Provide the [X, Y] coordinate of the cell's center where the given text is located.  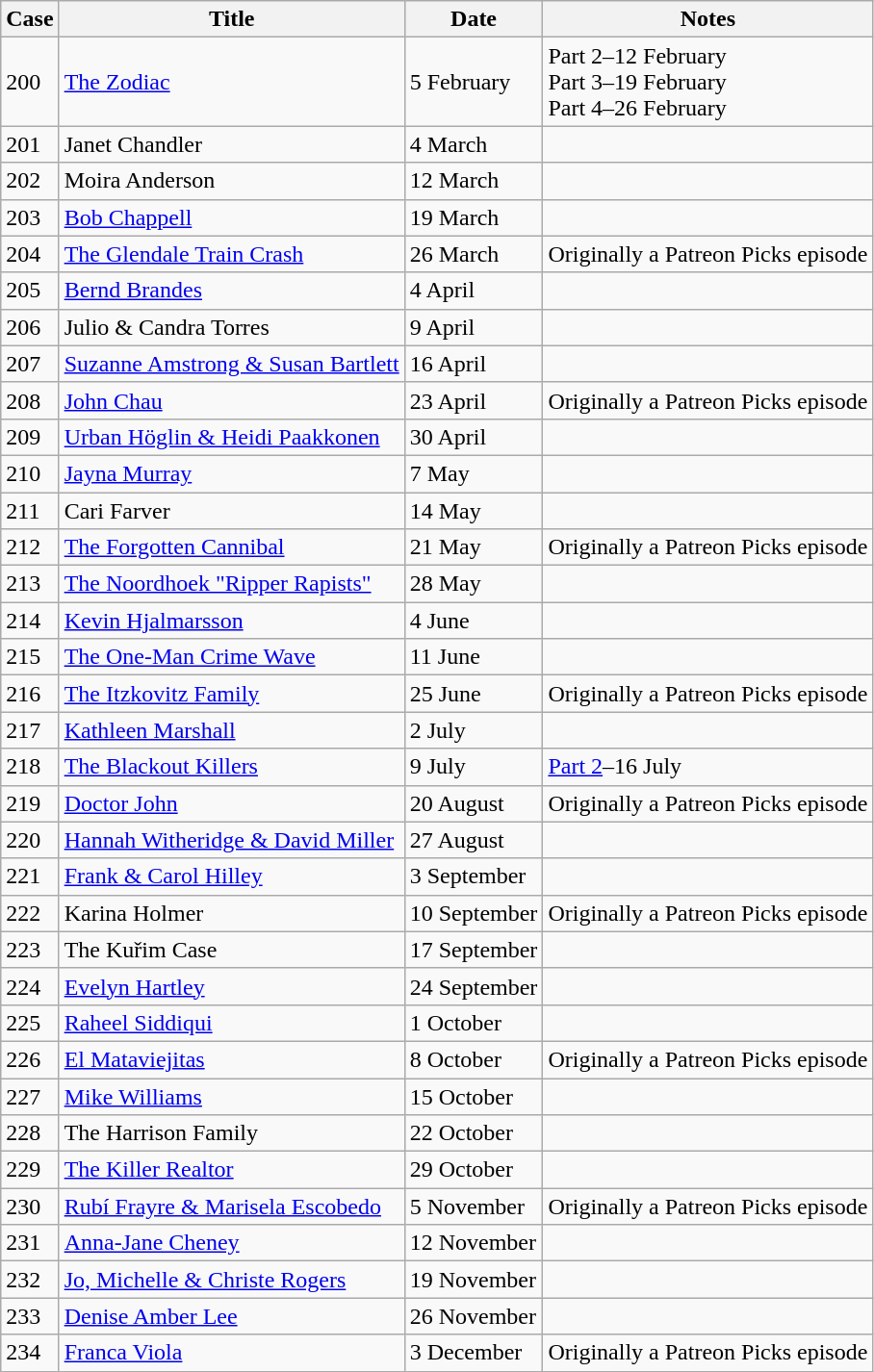
The Kuřim Case [231, 950]
225 [30, 1023]
3 September [474, 877]
227 [30, 1096]
Title [231, 19]
Frank & Carol Hilley [231, 877]
213 [30, 584]
19 March [474, 217]
El Mataviejitas [231, 1059]
211 [30, 511]
204 [30, 254]
Janet Chandler [231, 144]
Bernd Brandes [231, 291]
214 [30, 621]
223 [30, 950]
15 October [474, 1096]
230 [30, 1207]
209 [30, 437]
4 June [474, 621]
22 October [474, 1133]
The Killer Realtor [231, 1170]
210 [30, 473]
1 October [474, 1023]
24 September [474, 986]
Evelyn Hartley [231, 986]
218 [30, 767]
Notes [708, 19]
203 [30, 217]
2 July [474, 730]
30 April [474, 437]
219 [30, 803]
205 [30, 291]
Raheel Siddiqui [231, 1023]
234 [30, 1353]
9 July [474, 767]
12 March [474, 181]
202 [30, 181]
Case [30, 19]
11 June [474, 657]
Hannah Witheridge & David Miller [231, 840]
Date [474, 19]
Kathleen Marshall [231, 730]
Urban Höglin & Heidi Paakkonen [231, 437]
The Zodiac [231, 82]
20 August [474, 803]
14 May [474, 511]
Part 2–16 July [708, 767]
Part 2–12 FebruaryPart 3–19 FebruaryPart 4–26 February [708, 82]
233 [30, 1316]
Suzanne Amstrong & Susan Bartlett [231, 364]
The Forgotten Cannibal [231, 547]
The Noordhoek "Ripper Rapists" [231, 584]
26 March [474, 254]
224 [30, 986]
5 February [474, 82]
228 [30, 1133]
16 April [474, 364]
226 [30, 1059]
Cari Farver [231, 511]
The Harrison Family [231, 1133]
23 April [474, 400]
10 September [474, 913]
206 [30, 327]
Franca Viola [231, 1353]
200 [30, 82]
8 October [474, 1059]
Anna-Jane Cheney [231, 1243]
Rubí Frayre & Marisela Escobedo [231, 1207]
Moira Anderson [231, 181]
4 March [474, 144]
222 [30, 913]
The Blackout Killers [231, 767]
Doctor John [231, 803]
201 [30, 144]
27 August [474, 840]
208 [30, 400]
Jo, Michelle & Christe Rogers [231, 1280]
215 [30, 657]
217 [30, 730]
7 May [474, 473]
17 September [474, 950]
232 [30, 1280]
220 [30, 840]
9 April [474, 327]
19 November [474, 1280]
Mike Williams [231, 1096]
Jayna Murray [231, 473]
John Chau [231, 400]
Karina Holmer [231, 913]
231 [30, 1243]
12 November [474, 1243]
25 June [474, 694]
207 [30, 364]
221 [30, 877]
Julio & Candra Torres [231, 327]
5 November [474, 1207]
The Glendale Train Crash [231, 254]
229 [30, 1170]
21 May [474, 547]
4 April [474, 291]
The Itzkovitz Family [231, 694]
The One-Man Crime Wave [231, 657]
28 May [474, 584]
26 November [474, 1316]
212 [30, 547]
216 [30, 694]
Bob Chappell [231, 217]
Denise Amber Lee [231, 1316]
29 October [474, 1170]
3 December [474, 1353]
Kevin Hjalmarsson [231, 621]
